From the cell containing the given text, extract its center point as (x, y) coordinate. 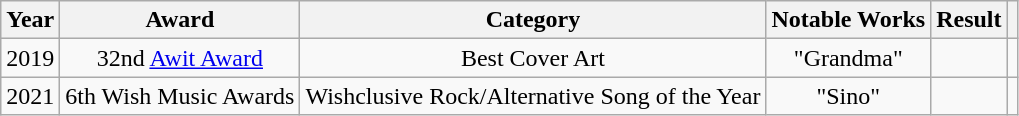
6th Wish Music Awards (180, 96)
Award (180, 20)
2019 (30, 58)
32nd Awit Award (180, 58)
"Sino" (848, 96)
Wishclusive Rock/Alternative Song of the Year (533, 96)
Year (30, 20)
"Grandma" (848, 58)
Notable Works (848, 20)
Best Cover Art (533, 58)
Result (969, 20)
Category (533, 20)
2021 (30, 96)
